Capture the cell that displays the provided text and extract its (x, y) central coordinate. 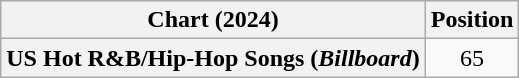
Chart (2024) (213, 20)
US Hot R&B/Hip-Hop Songs (Billboard) (213, 58)
65 (472, 58)
Position (472, 20)
